Pinpoint the cell where the given text exists, returning its [X, Y] midpoint coordinate. 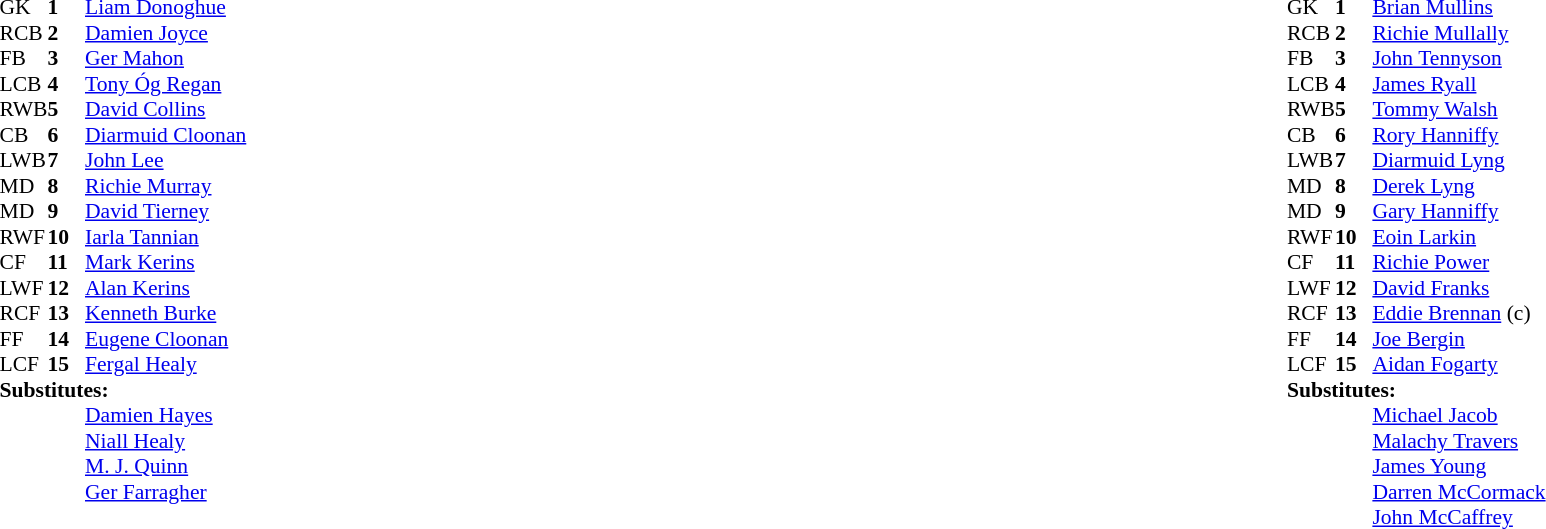
Kenneth Burke [166, 313]
David Collins [166, 109]
Diarmuid Cloonan [166, 135]
Ger Mahon [166, 59]
Rory Hanniffy [1458, 135]
Derek Lyng [1458, 186]
Eddie Brennan (c) [1458, 313]
Eugene Cloonan [166, 339]
Richie Power [1458, 263]
Damien Joyce [166, 33]
Damien Hayes [166, 415]
Gary Hanniffy [1458, 211]
Eoin Larkin [1458, 237]
Joe Bergin [1458, 339]
Malachy Travers [1458, 441]
David Franks [1458, 288]
Richie Murray [166, 186]
Richie Mullally [1458, 33]
Tony Óg Regan [166, 84]
John Lee [166, 161]
James Young [1458, 467]
Tommy Walsh [1458, 109]
Alan Kerins [166, 288]
James Ryall [1458, 84]
Diarmuid Lyng [1458, 161]
Niall Healy [166, 441]
Darren McCormack [1458, 492]
Aidan Fogarty [1458, 365]
Mark Kerins [166, 263]
David Tierney [166, 211]
Fergal Healy [166, 365]
Ger Farragher [166, 492]
John Tennyson [1458, 59]
Iarla Tannian [166, 237]
Michael Jacob [1458, 415]
M. J. Quinn [166, 467]
